For the text-containing cell, return its midpoint in [x, y] coordinate format. 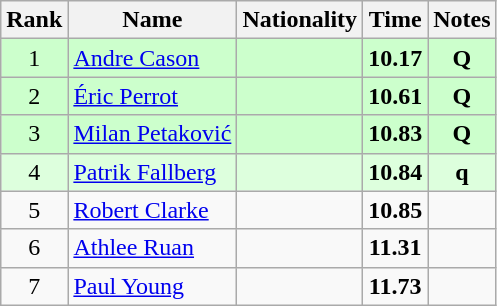
11.31 [396, 248]
Paul Young [152, 286]
5 [34, 210]
Andre Cason [152, 58]
11.73 [396, 286]
10.85 [396, 210]
1 [34, 58]
10.17 [396, 58]
Rank [34, 20]
Éric Perrot [152, 96]
Patrik Fallberg [152, 172]
6 [34, 248]
q [462, 172]
10.83 [396, 134]
Athlee Ruan [152, 248]
Robert Clarke [152, 210]
7 [34, 286]
Notes [462, 20]
10.84 [396, 172]
Name [152, 20]
10.61 [396, 96]
3 [34, 134]
2 [34, 96]
Time [396, 20]
Milan Petaković [152, 134]
4 [34, 172]
Nationality [300, 20]
